Return [x, y] of the center of cell containing provided text 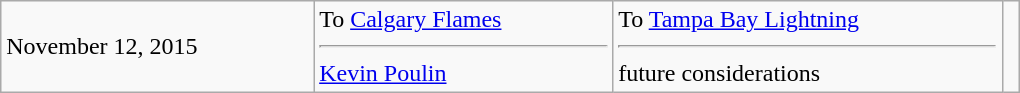
To Calgary Flames Kevin Poulin [464, 47]
To Tampa Bay Lightning future considerations [808, 47]
November 12, 2015 [158, 47]
